Output the [x, y] coordinate of the center of the cell containing the given text.  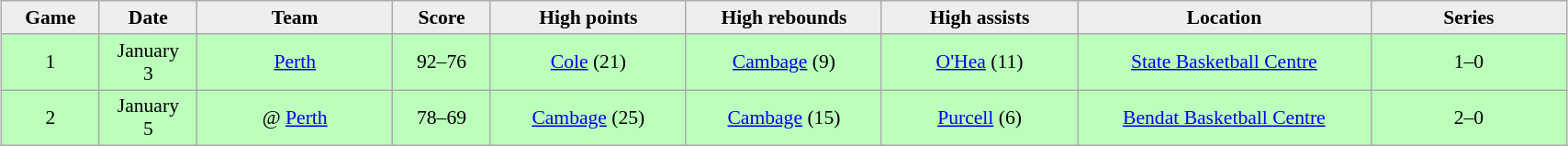
January 5 [149, 118]
Perth [296, 62]
Bendat Basketball Centre [1225, 118]
High assists [979, 17]
Game [51, 17]
Cole (21) [588, 62]
Team [296, 17]
Location [1225, 17]
Purcell (6) [979, 118]
Series [1469, 17]
Cambage (9) [784, 62]
Cambage (15) [784, 118]
78–69 [442, 118]
High points [588, 17]
Date [149, 17]
Cambage (25) [588, 118]
1–0 [1469, 62]
High rebounds [784, 17]
January 3 [149, 62]
2–0 [1469, 118]
@ Perth [296, 118]
O'Hea (11) [979, 62]
1 [51, 62]
State Basketball Centre [1225, 62]
92–76 [442, 62]
Score [442, 17]
2 [51, 118]
